Scan for the cell matching the given text and deliver its (X, Y) coordinate at center. 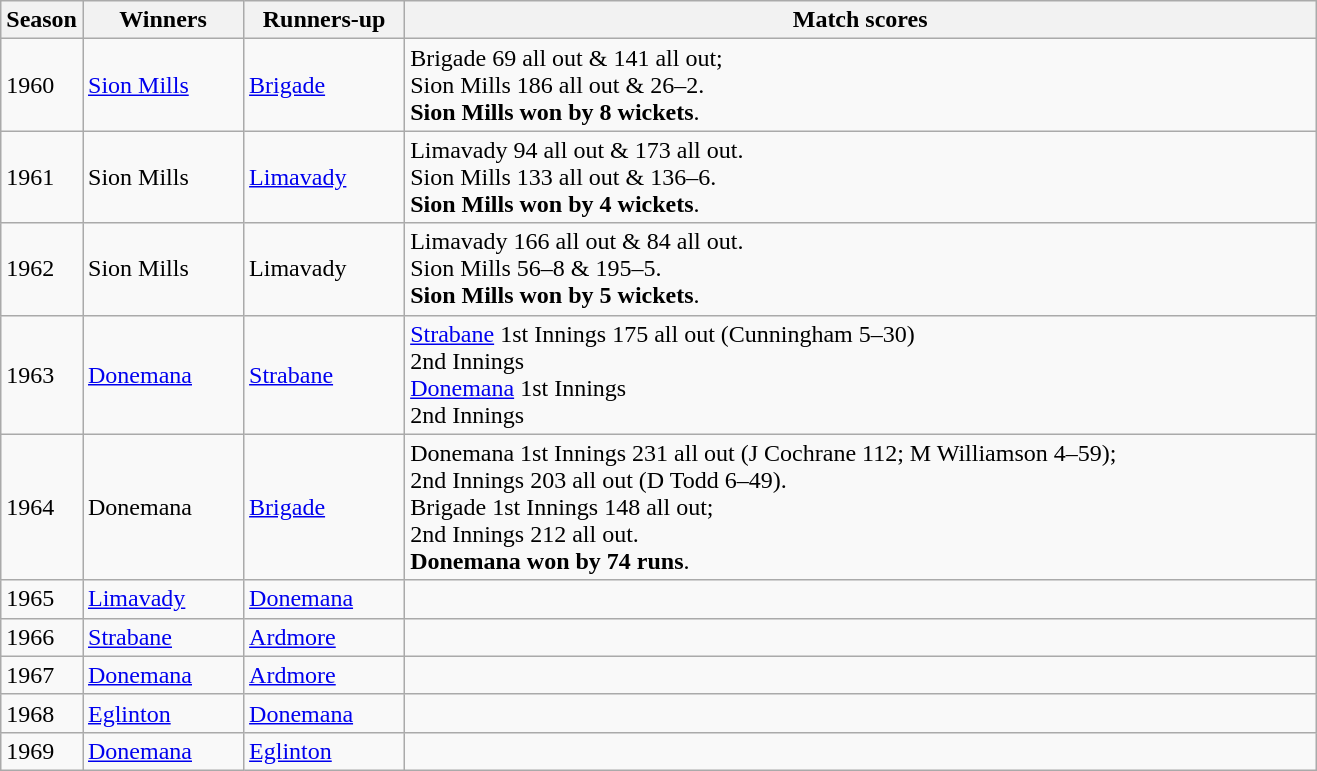
Match scores (860, 20)
Limavady 166 all out & 84 all out.Sion Mills 56–8 & 195–5.Sion Mills won by 5 wickets. (860, 269)
1968 (42, 713)
1965 (42, 599)
1967 (42, 675)
Limavady 94 all out & 173 all out.Sion Mills 133 all out & 136–6.Sion Mills won by 4 wickets. (860, 177)
Brigade 69 all out & 141 all out;Sion Mills 186 all out & 26–2.Sion Mills won by 8 wickets. (860, 85)
1963 (42, 374)
Runners-up (324, 20)
1966 (42, 637)
1962 (42, 269)
1961 (42, 177)
Strabane 1st Innings 175 all out (Cunningham 5–30)2nd InningsDonemana 1st Innings2nd Innings (860, 374)
Winners (162, 20)
1960 (42, 85)
Season (42, 20)
1964 (42, 507)
1969 (42, 751)
